Return [x, y] of the center of cell containing provided text 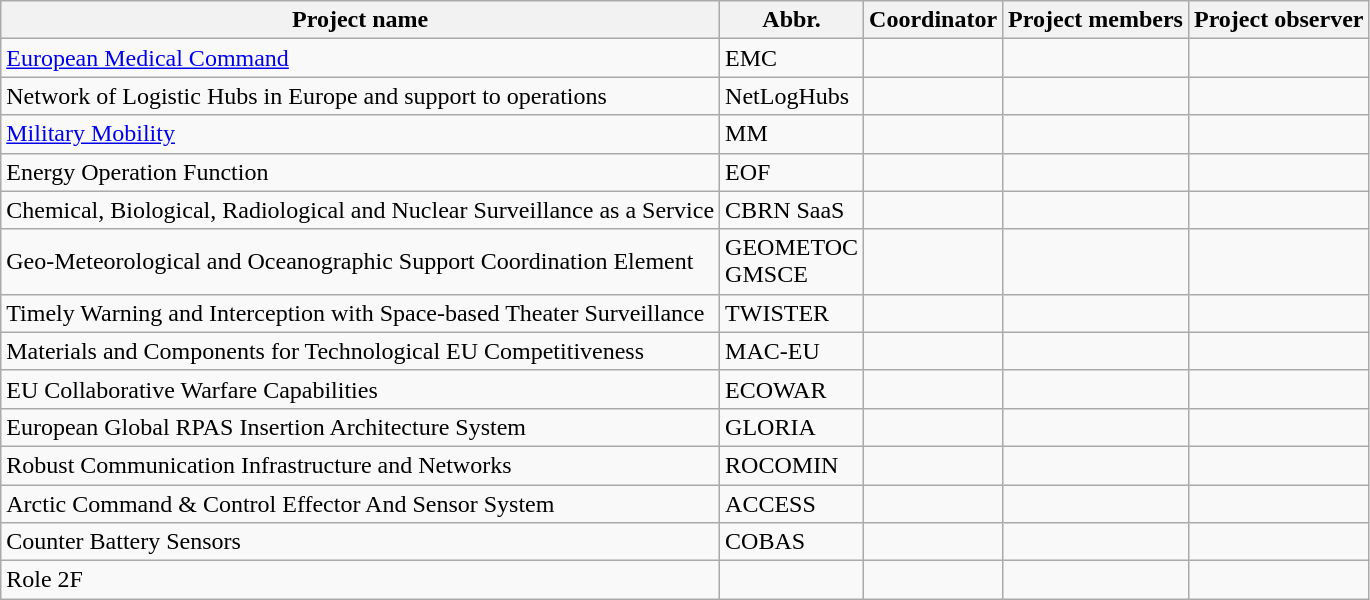
GEOMETOCGMSCE [792, 262]
MAC-EU [792, 351]
Military Mobility [360, 134]
Timely Warning and Interception with Space-based Theater Surveillance [360, 313]
Abbr. [792, 20]
Coordinator [934, 20]
EU Collaborative Warfare Capabilities [360, 389]
CBRN SaaS [792, 210]
EMC [792, 58]
ROCOMIN [792, 465]
Counter Battery Sensors [360, 542]
Arctic Command & Control Effector And Sensor System [360, 503]
COBAS [792, 542]
Geo-Meteorological and Oceanographic Support Coordination Element [360, 262]
Project name [360, 20]
EOF [792, 172]
MM [792, 134]
Robust Communication Infrastructure and Networks [360, 465]
Network of Logistic Hubs in Europe and support to operations [360, 96]
European Medical Command [360, 58]
Materials and Components for Technological EU Competitiveness [360, 351]
Project members [1096, 20]
ACCESS [792, 503]
Role 2F [360, 580]
TWISTER [792, 313]
European Global RPAS Insertion Architecture System [360, 427]
NetLogHubs [792, 96]
Project observer [1278, 20]
Energy Operation Function [360, 172]
ECOWAR [792, 389]
Chemical, Biological, Radiological and Nuclear Surveillance as a Service [360, 210]
GLORIA [792, 427]
